Scan for the cell matching the given text and deliver its [X, Y] coordinate at center. 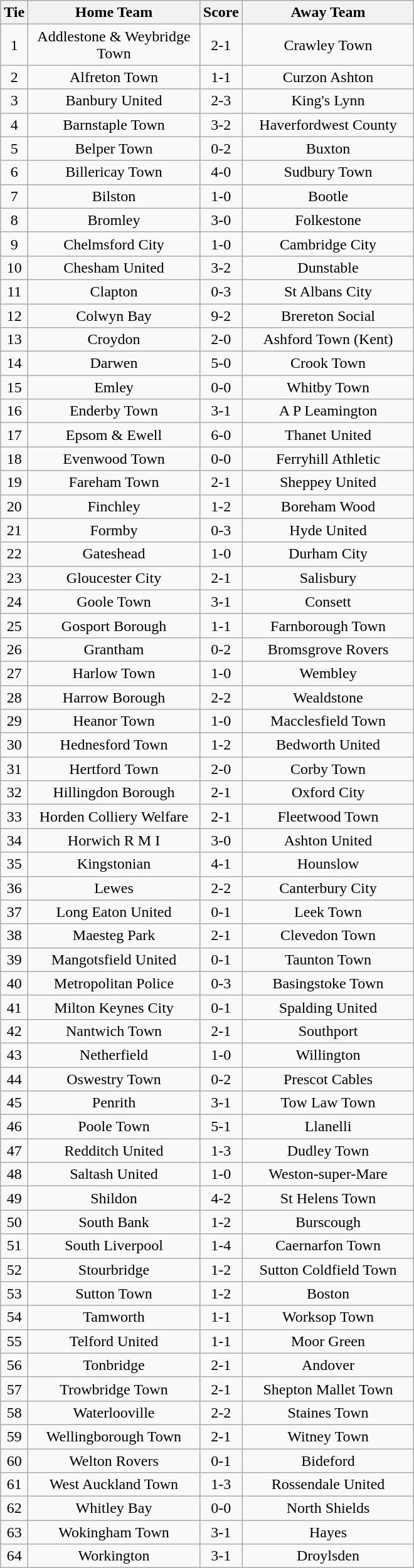
Worksop Town [328, 1317]
Heanor Town [114, 721]
Ashford Town (Kent) [328, 340]
Whitby Town [328, 387]
Wellingborough Town [114, 1436]
Wokingham Town [114, 1532]
Prescot Cables [328, 1079]
Gosport Borough [114, 625]
South Bank [114, 1222]
28 [14, 698]
Corby Town [328, 769]
Enderby Town [114, 411]
Darwen [114, 363]
Kingstonian [114, 864]
Home Team [114, 13]
4-0 [221, 172]
Moor Green [328, 1341]
Leek Town [328, 912]
7 [14, 196]
Hertford Town [114, 769]
Staines Town [328, 1413]
Grantham [114, 649]
5 [14, 149]
63 [14, 1532]
9-2 [221, 315]
1 [14, 45]
Fareham Town [114, 483]
Spalding United [328, 1007]
12 [14, 315]
64 [14, 1556]
26 [14, 649]
Dunstable [328, 268]
King's Lynn [328, 101]
Canterbury City [328, 888]
2-3 [221, 101]
57 [14, 1389]
Clapton [114, 291]
Milton Keynes City [114, 1007]
Witney Town [328, 1436]
Bedworth United [328, 745]
35 [14, 864]
Saltash United [114, 1174]
3 [14, 101]
34 [14, 840]
52 [14, 1270]
Droylsden [328, 1556]
58 [14, 1413]
Tie [14, 13]
Maesteg Park [114, 936]
5-0 [221, 363]
Sutton Coldfield Town [328, 1270]
Boreham Wood [328, 506]
62 [14, 1508]
Telford United [114, 1341]
Welton Rovers [114, 1461]
42 [14, 1031]
30 [14, 745]
Horwich R M I [114, 840]
Burscough [328, 1222]
Metropolitan Police [114, 983]
17 [14, 435]
Stourbridge [114, 1270]
1-4 [221, 1246]
Shildon [114, 1198]
4-1 [221, 864]
19 [14, 483]
Emley [114, 387]
Sudbury Town [328, 172]
44 [14, 1079]
43 [14, 1055]
5-1 [221, 1127]
Basingstoke Town [328, 983]
2 [14, 77]
38 [14, 936]
4-2 [221, 1198]
60 [14, 1461]
Willington [328, 1055]
50 [14, 1222]
61 [14, 1485]
Away Team [328, 13]
Sutton Town [114, 1294]
Clevedon Town [328, 936]
Haverfordwest County [328, 125]
Fleetwood Town [328, 817]
Bideford [328, 1461]
Bilston [114, 196]
36 [14, 888]
6 [14, 172]
16 [14, 411]
Oxford City [328, 793]
Farnborough Town [328, 625]
Andover [328, 1365]
45 [14, 1103]
Gateshead [114, 554]
South Liverpool [114, 1246]
21 [14, 530]
Colwyn Bay [114, 315]
54 [14, 1317]
Tamworth [114, 1317]
Billericay Town [114, 172]
Wembley [328, 673]
Tonbridge [114, 1365]
Cambridge City [328, 244]
Southport [328, 1031]
Whitley Bay [114, 1508]
Epsom & Ewell [114, 435]
Llanelli [328, 1127]
56 [14, 1365]
Formby [114, 530]
Score [221, 13]
14 [14, 363]
St Helens Town [328, 1198]
Hednesford Town [114, 745]
Alfreton Town [114, 77]
59 [14, 1436]
Caernarfon Town [328, 1246]
Dudley Town [328, 1151]
Netherfield [114, 1055]
47 [14, 1151]
Long Eaton United [114, 912]
Horden Colliery Welfare [114, 817]
Tow Law Town [328, 1103]
West Auckland Town [114, 1485]
22 [14, 554]
18 [14, 459]
Hyde United [328, 530]
Nantwich Town [114, 1031]
Rossendale United [328, 1485]
Hayes [328, 1532]
Weston-super-Mare [328, 1174]
Brereton Social [328, 315]
Finchley [114, 506]
Bootle [328, 196]
23 [14, 578]
Belper Town [114, 149]
Shepton Mallet Town [328, 1389]
24 [14, 602]
Workington [114, 1556]
Chelmsford City [114, 244]
4 [14, 125]
6-0 [221, 435]
Oswestry Town [114, 1079]
49 [14, 1198]
48 [14, 1174]
Ferryhill Athletic [328, 459]
Sheppey United [328, 483]
27 [14, 673]
Thanet United [328, 435]
Crawley Town [328, 45]
46 [14, 1127]
Macclesfield Town [328, 721]
Harrow Borough [114, 698]
51 [14, 1246]
Mangotsfield United [114, 959]
11 [14, 291]
41 [14, 1007]
Boston [328, 1294]
33 [14, 817]
8 [14, 220]
Salisbury [328, 578]
Addlestone & Weybridge Town [114, 45]
32 [14, 793]
25 [14, 625]
Wealdstone [328, 698]
Goole Town [114, 602]
Waterlooville [114, 1413]
Crook Town [328, 363]
Folkestone [328, 220]
9 [14, 244]
15 [14, 387]
Harlow Town [114, 673]
40 [14, 983]
Barnstaple Town [114, 125]
Croydon [114, 340]
Durham City [328, 554]
53 [14, 1294]
Banbury United [114, 101]
Hillingdon Borough [114, 793]
St Albans City [328, 291]
10 [14, 268]
A P Leamington [328, 411]
Taunton Town [328, 959]
Gloucester City [114, 578]
39 [14, 959]
Lewes [114, 888]
Ashton United [328, 840]
Evenwood Town [114, 459]
Buxton [328, 149]
North Shields [328, 1508]
Consett [328, 602]
Redditch United [114, 1151]
29 [14, 721]
37 [14, 912]
20 [14, 506]
Hounslow [328, 864]
31 [14, 769]
13 [14, 340]
Trowbridge Town [114, 1389]
Bromsgrove Rovers [328, 649]
Curzon Ashton [328, 77]
55 [14, 1341]
Penrith [114, 1103]
Poole Town [114, 1127]
Chesham United [114, 268]
Bromley [114, 220]
